Locate the cell with the specified text and output its [X, Y] center coordinate. 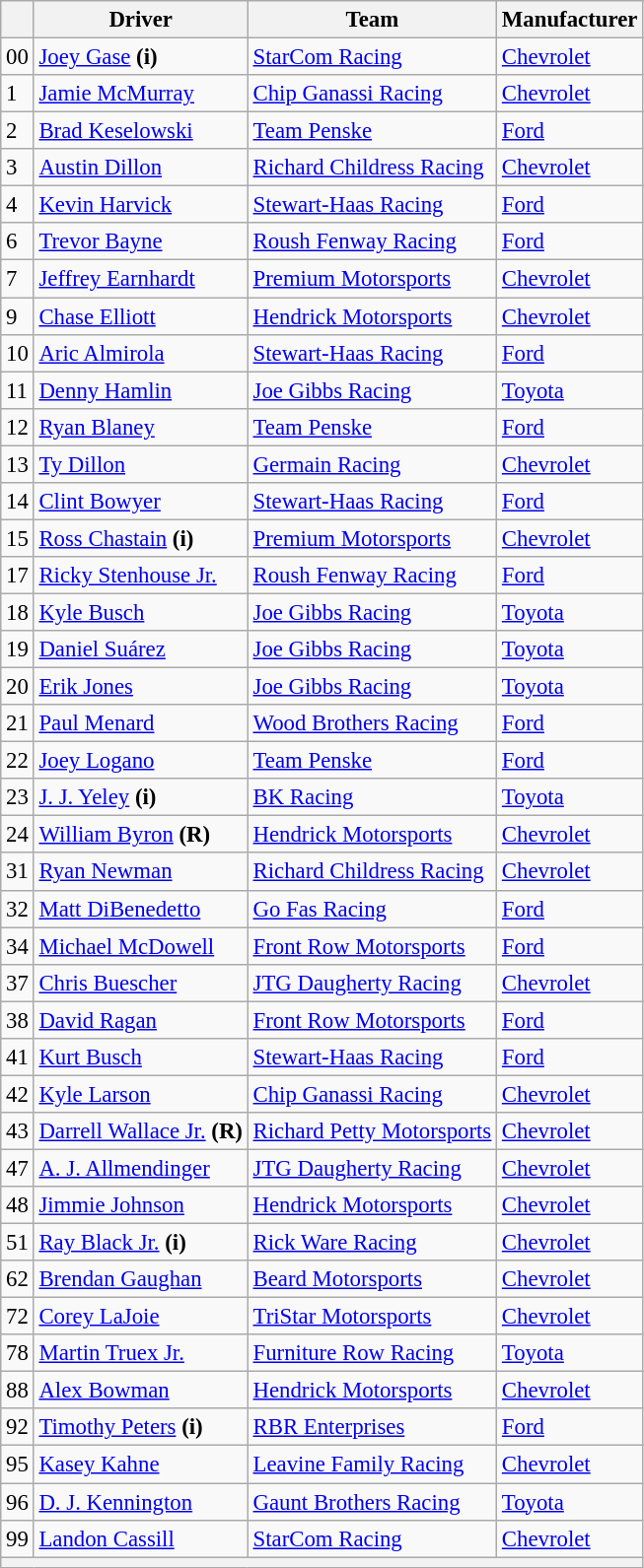
A. J. Allmendinger [140, 1168]
47 [18, 1168]
Austin Dillon [140, 168]
23 [18, 797]
Richard Petty Motorsports [372, 1131]
41 [18, 1057]
Brad Keselowski [140, 131]
Chris Buescher [140, 983]
4 [18, 205]
17 [18, 576]
Alex Bowman [140, 1391]
1 [18, 94]
00 [18, 57]
Kevin Harvick [140, 205]
Furniture Row Racing [372, 1353]
Ray Black Jr. (i) [140, 1243]
Timothy Peters (i) [140, 1428]
Jeffrey Earnhardt [140, 279]
Germain Racing [372, 464]
20 [18, 687]
15 [18, 538]
Jamie McMurray [140, 94]
Kyle Busch [140, 612]
Trevor Bayne [140, 241]
38 [18, 1020]
62 [18, 1279]
Driver [140, 20]
Aric Almirola [140, 353]
Martin Truex Jr. [140, 1353]
Darrell Wallace Jr. (R) [140, 1131]
99 [18, 1538]
Ty Dillon [140, 464]
Kurt Busch [140, 1057]
Erik Jones [140, 687]
42 [18, 1094]
Joey Logano [140, 761]
95 [18, 1465]
9 [18, 316]
18 [18, 612]
96 [18, 1502]
72 [18, 1317]
22 [18, 761]
Go Fas Racing [372, 909]
Landon Cassill [140, 1538]
43 [18, 1131]
88 [18, 1391]
Brendan Gaughan [140, 1279]
Chase Elliott [140, 316]
24 [18, 835]
78 [18, 1353]
51 [18, 1243]
6 [18, 241]
Kasey Kahne [140, 1465]
12 [18, 427]
Gaunt Brothers Racing [372, 1502]
13 [18, 464]
Beard Motorsports [372, 1279]
William Byron (R) [140, 835]
Wood Brothers Racing [372, 723]
Kyle Larson [140, 1094]
J. J. Yeley (i) [140, 797]
Clint Bowyer [140, 502]
Ryan Newman [140, 872]
14 [18, 502]
Manufacturer [570, 20]
Matt DiBenedetto [140, 909]
Jimmie Johnson [140, 1205]
Paul Menard [140, 723]
BK Racing [372, 797]
D. J. Kennington [140, 1502]
Michael McDowell [140, 946]
Ricky Stenhouse Jr. [140, 576]
Rick Ware Racing [372, 1243]
2 [18, 131]
Team [372, 20]
3 [18, 168]
Ross Chastain (i) [140, 538]
David Ragan [140, 1020]
48 [18, 1205]
34 [18, 946]
10 [18, 353]
7 [18, 279]
Daniel Suárez [140, 649]
Joey Gase (i) [140, 57]
RBR Enterprises [372, 1428]
31 [18, 872]
32 [18, 909]
19 [18, 649]
Ryan Blaney [140, 427]
21 [18, 723]
Leavine Family Racing [372, 1465]
92 [18, 1428]
37 [18, 983]
Denny Hamlin [140, 390]
11 [18, 390]
TriStar Motorsports [372, 1317]
Corey LaJoie [140, 1317]
